Capture the cell that displays the provided text and extract its [x, y] central coordinate. 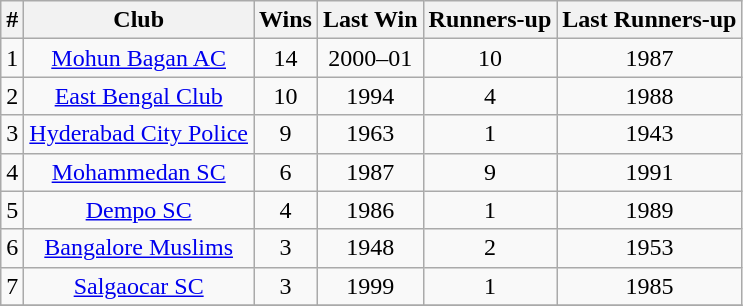
Last Win [370, 20]
7 [12, 286]
Bangalore Muslims [139, 248]
1985 [650, 286]
Hyderabad City Police [139, 134]
Runners-up [490, 20]
1989 [650, 210]
1948 [370, 248]
Mohammedan SC [139, 172]
Last Runners-up [650, 20]
Dempo SC [139, 210]
1999 [370, 286]
1963 [370, 134]
# [12, 20]
1988 [650, 96]
Mohun Bagan AC [139, 58]
1991 [650, 172]
Club [139, 20]
1994 [370, 96]
Salgaocar SC [139, 286]
14 [286, 58]
5 [12, 210]
2000–01 [370, 58]
Wins [286, 20]
1986 [370, 210]
East Bengal Club [139, 96]
1953 [650, 248]
1943 [650, 134]
